Determine the [X, Y] coordinate at the center of the cell enclosing the given text.  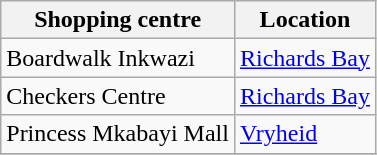
Location [304, 20]
Boardwalk Inkwazi [118, 58]
Shopping centre [118, 20]
Princess Mkabayi Mall [118, 134]
Vryheid [304, 134]
Checkers Centre [118, 96]
